Provide the [X, Y] coordinate of the cell's center where the given text is located.  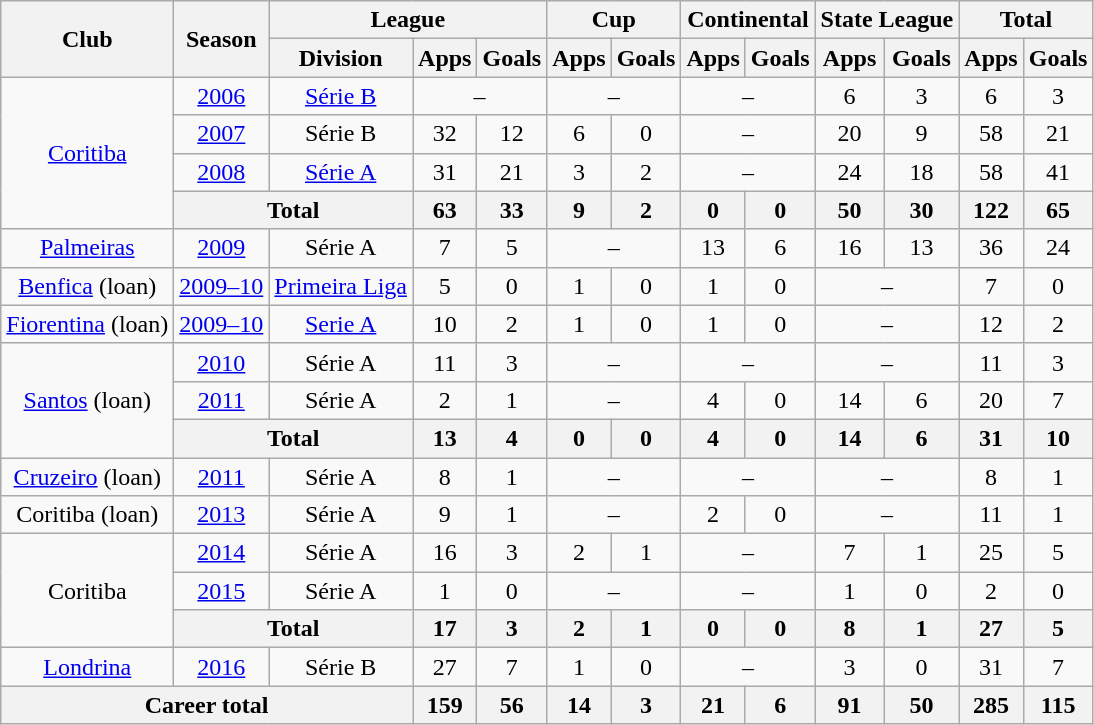
2009 [222, 248]
25 [991, 553]
115 [1058, 705]
2007 [222, 134]
285 [991, 705]
Division [341, 58]
122 [991, 210]
Cup [614, 20]
Coritiba (loan) [88, 515]
Benfica (loan) [88, 286]
Fiorentina (loan) [88, 324]
41 [1058, 172]
2015 [222, 591]
Season [222, 39]
91 [850, 705]
2013 [222, 515]
63 [445, 210]
2008 [222, 172]
18 [922, 172]
2016 [222, 667]
Londrina [88, 667]
Palmeiras [88, 248]
65 [1058, 210]
Career total [207, 705]
2014 [222, 553]
36 [991, 248]
17 [445, 629]
2006 [222, 96]
2010 [222, 362]
32 [445, 134]
Serie A [341, 324]
Cruzeiro (loan) [88, 477]
33 [512, 210]
Club [88, 39]
30 [922, 210]
Primeira Liga [341, 286]
Continental [748, 20]
56 [512, 705]
League [408, 20]
Santos (loan) [88, 400]
State League [887, 20]
159 [445, 705]
